Output the (x, y) coordinate of the center of the cell containing the given text.  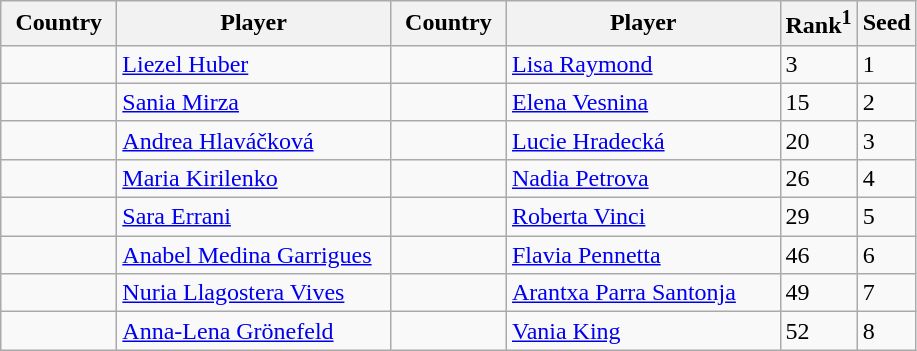
29 (818, 217)
2 (886, 102)
4 (886, 178)
Sara Errani (254, 217)
Lisa Raymond (643, 64)
5 (886, 217)
Flavia Pennetta (643, 255)
1 (886, 64)
26 (818, 178)
46 (818, 255)
Lucie Hradecká (643, 140)
Anabel Medina Garrigues (254, 255)
6 (886, 255)
Rank1 (818, 24)
15 (818, 102)
Nadia Petrova (643, 178)
20 (818, 140)
7 (886, 293)
Seed (886, 24)
Elena Vesnina (643, 102)
Andrea Hlaváčková (254, 140)
Liezel Huber (254, 64)
52 (818, 331)
Sania Mirza (254, 102)
Maria Kirilenko (254, 178)
8 (886, 331)
Nuria Llagostera Vives (254, 293)
49 (818, 293)
Vania King (643, 331)
Arantxa Parra Santonja (643, 293)
Roberta Vinci (643, 217)
Anna-Lena Grönefeld (254, 331)
